Determine the [X, Y] coordinate at the center of the cell enclosing the given text.  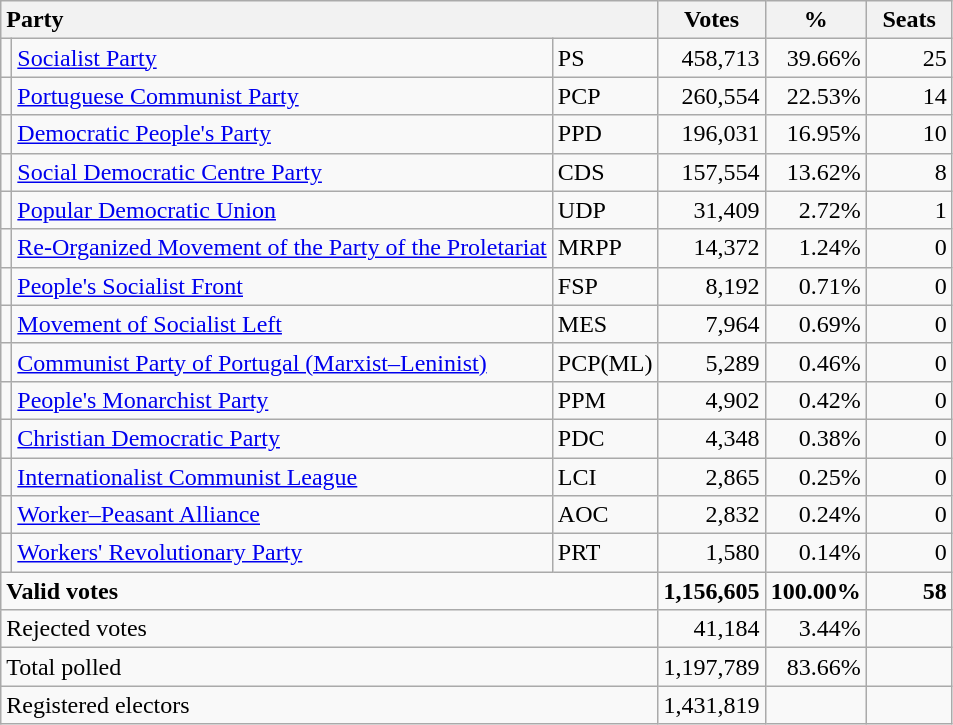
196,031 [712, 134]
39.66% [816, 58]
Internationalist Communist League [282, 477]
2.72% [816, 210]
Worker–Peasant Alliance [282, 515]
1,197,789 [712, 667]
Democratic People's Party [282, 134]
Socialist Party [282, 58]
UDP [605, 210]
FSP [605, 286]
4,902 [712, 400]
0.25% [816, 477]
2,865 [712, 477]
Social Democratic Centre Party [282, 172]
CDS [605, 172]
8 [909, 172]
People's Socialist Front [282, 286]
4,348 [712, 438]
157,554 [712, 172]
3.44% [816, 629]
14,372 [712, 248]
PCP(ML) [605, 362]
LCI [605, 477]
PCP [605, 96]
Rejected votes [330, 629]
0.71% [816, 286]
People's Monarchist Party [282, 400]
10 [909, 134]
31,409 [712, 210]
Registered electors [330, 705]
0.69% [816, 324]
Party [330, 20]
1,580 [712, 553]
Seats [909, 20]
7,964 [712, 324]
PRT [605, 553]
PS [605, 58]
2,832 [712, 515]
0.38% [816, 438]
5,289 [712, 362]
13.62% [816, 172]
Christian Democratic Party [282, 438]
Total polled [330, 667]
Popular Democratic Union [282, 210]
16.95% [816, 134]
458,713 [712, 58]
0.24% [816, 515]
PDC [605, 438]
25 [909, 58]
0.14% [816, 553]
1,431,819 [712, 705]
PPM [605, 400]
8,192 [712, 286]
58 [909, 591]
MRPP [605, 248]
1 [909, 210]
83.66% [816, 667]
Workers' Revolutionary Party [282, 553]
Movement of Socialist Left [282, 324]
22.53% [816, 96]
260,554 [712, 96]
1,156,605 [712, 591]
% [816, 20]
AOC [605, 515]
1.24% [816, 248]
0.42% [816, 400]
MES [605, 324]
Communist Party of Portugal (Marxist–Leninist) [282, 362]
Portuguese Communist Party [282, 96]
14 [909, 96]
41,184 [712, 629]
Votes [712, 20]
PPD [605, 134]
0.46% [816, 362]
100.00% [816, 591]
Valid votes [330, 591]
Re-Organized Movement of the Party of the Proletariat [282, 248]
